From the cell containing the given text, extract its center point as [X, Y] coordinate. 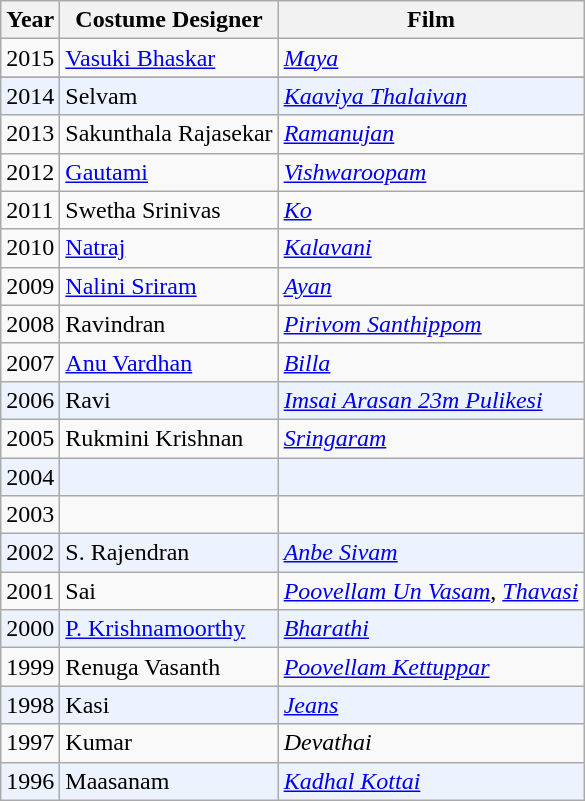
Poovellam Un Vasam, Thavasi [431, 591]
2011 [30, 210]
P. Krishnamoorthy [169, 629]
2009 [30, 286]
2008 [30, 324]
Renuga Vasanth [169, 667]
2001 [30, 591]
2005 [30, 438]
Swetha Srinivas [169, 210]
Sai [169, 591]
2012 [30, 172]
S. Rajendran [169, 553]
Year [30, 20]
Maya [431, 58]
2002 [30, 553]
Gautami [169, 172]
Poovellam Kettuppar [431, 667]
Pirivom Santhippom [431, 324]
Ko [431, 210]
Ayan [431, 286]
2015 [30, 58]
2003 [30, 515]
1996 [30, 781]
Anbe Sivam [431, 553]
Imsai Arasan 23m Pulikesi [431, 400]
2014 [30, 96]
Costume Designer [169, 20]
Ravindran [169, 324]
1998 [30, 705]
Sakunthala Rajasekar [169, 134]
2013 [30, 134]
2000 [30, 629]
2004 [30, 477]
Rukmini Krishnan [169, 438]
Kalavani [431, 248]
Kaaviya Thalaivan [431, 96]
Maasanam [169, 781]
Billa [431, 362]
2010 [30, 248]
Vishwaroopam [431, 172]
Kasi [169, 705]
Devathai [431, 743]
Ravi [169, 400]
1997 [30, 743]
Bharathi [431, 629]
Natraj [169, 248]
2006 [30, 400]
Selvam [169, 96]
Nalini Sriram [169, 286]
Kadhal Kottai [431, 781]
Sringaram [431, 438]
Anu Vardhan [169, 362]
Film [431, 20]
Ramanujan [431, 134]
Vasuki Bhaskar [169, 58]
Jeans [431, 705]
2007 [30, 362]
Kumar [169, 743]
1999 [30, 667]
